Capture the cell that displays the provided text and extract its (X, Y) central coordinate. 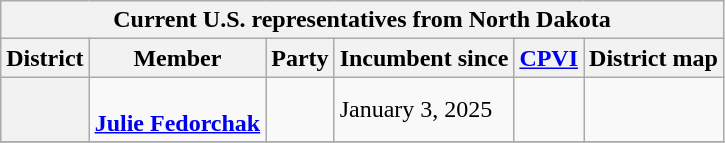
Julie Fedorchak (178, 110)
CPVI (549, 58)
Party (300, 58)
District map (654, 58)
January 3, 2025 (424, 110)
District (45, 58)
Member (178, 58)
Incumbent since (424, 58)
Current U.S. representatives from North Dakota (362, 20)
